Extract the (x, y) coordinate from the center of the cell holding the provided text.  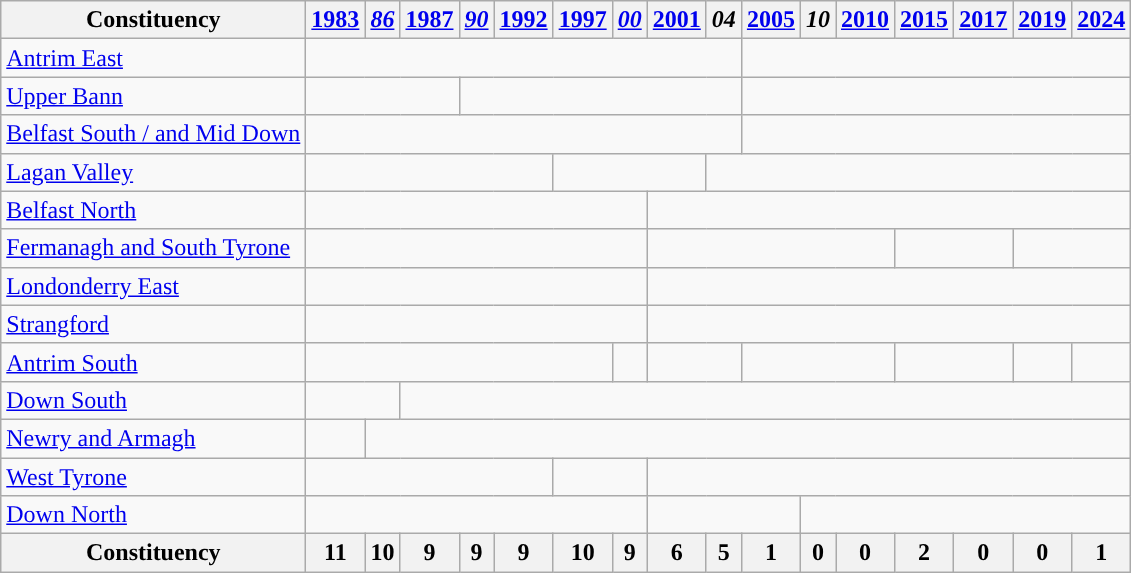
1987 (430, 20)
Down South (154, 400)
2019 (1042, 20)
Down North (154, 515)
11 (336, 553)
Lagan Valley (154, 172)
Belfast North (154, 210)
2024 (1102, 20)
86 (382, 20)
Antrim South (154, 362)
2 (924, 553)
Newry and Armagh (154, 438)
1983 (336, 20)
5 (724, 553)
1992 (524, 20)
2017 (984, 20)
Londonderry East (154, 286)
Fermanagh and South Tyrone (154, 248)
1997 (582, 20)
Belfast South / and Mid Down (154, 134)
Strangford (154, 324)
2010 (866, 20)
00 (630, 20)
2015 (924, 20)
6 (676, 553)
90 (476, 20)
Upper Bann (154, 96)
Antrim East (154, 58)
04 (724, 20)
2005 (770, 20)
2001 (676, 20)
West Tyrone (154, 477)
